From the cell containing the given text, extract its center point as [X, Y] coordinate. 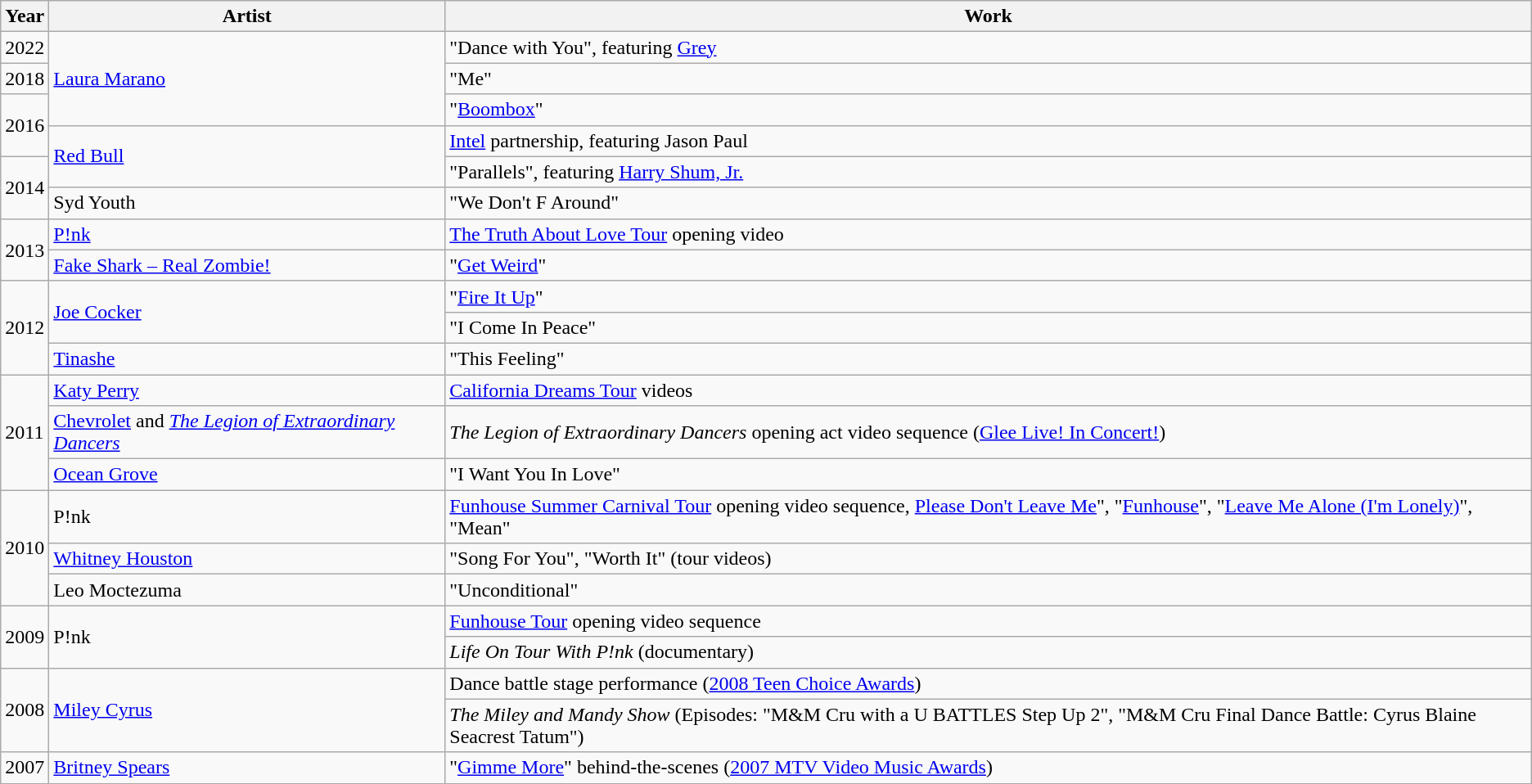
Funhouse Tour opening video sequence [989, 621]
Red Bull [247, 156]
2016 [25, 125]
2011 [25, 432]
2010 [25, 548]
Year [25, 16]
2009 [25, 637]
2008 [25, 710]
2013 [25, 250]
"We Don't F Around" [989, 203]
"Song For You", "Worth It" (tour videos) [989, 559]
Dance battle stage performance (2008 Teen Choice Awards) [989, 683]
Whitney Houston [247, 559]
Life On Tour With P!nk (documentary) [989, 652]
"Boombox" [989, 110]
"Dance with You", featuring Grey [989, 47]
"Parallels", featuring Harry Shum, Jr. [989, 172]
Joe Cocker [247, 312]
Syd Youth [247, 203]
"This Feeling" [989, 358]
Ocean Grove [247, 475]
California Dreams Tour videos [989, 390]
2007 [25, 768]
Intel partnership, featuring Jason Paul [989, 141]
"Get Weird" [989, 265]
Funhouse Summer Carnival Tour opening video sequence, Please Don't Leave Me", "Funhouse", "Leave Me Alone (I'm Lonely)", "Mean" [989, 517]
"Me" [989, 79]
Katy Perry [247, 390]
The Truth About Love Tour opening video [989, 234]
2012 [25, 327]
"I Want You In Love" [989, 475]
Fake Shark – Real Zombie! [247, 265]
2014 [25, 187]
The Legion of Extraordinary Dancers opening act video sequence (Glee Live! In Concert!) [989, 432]
"Gimme More" behind-the-scenes (2007 MTV Video Music Awards) [989, 768]
"Fire It Up" [989, 296]
Chevrolet and The Legion of Extraordinary Dancers [247, 432]
2018 [25, 79]
"Unconditional" [989, 590]
The Miley and Mandy Show (Episodes: "M&M Cru with a U BATTLES Step Up 2", "M&M Cru Final Dance Battle: Cyrus Blaine Seacrest Tatum") [989, 725]
Laura Marano [247, 79]
Artist [247, 16]
2022 [25, 47]
Work [989, 16]
"I Come In Peace" [989, 327]
Britney Spears [247, 768]
Tinashe [247, 358]
Leo Moctezuma [247, 590]
Miley Cyrus [247, 710]
